Determine the (x, y) coordinate at the center of the cell enclosing the given text.  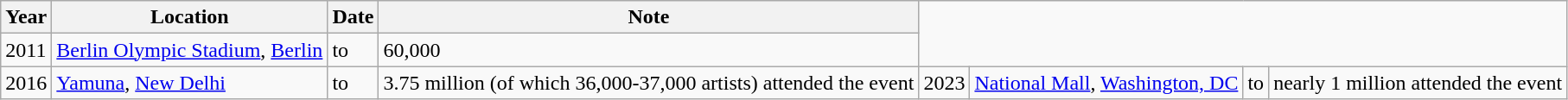
2023 (944, 83)
nearly 1 million attended the event (1418, 83)
3.75 million (of which 36,000-37,000 artists) attended the event (648, 83)
Yamuna, New Delhi (190, 83)
Berlin Olympic Stadium, Berlin (190, 50)
Date (353, 17)
2011 (26, 50)
National Mall, Washington, DC (1106, 83)
Year (26, 17)
2016 (26, 83)
Note (648, 17)
60,000 (648, 50)
Location (190, 17)
